Identify which cell holds the provided text, then report its [x, y] central coordinate. 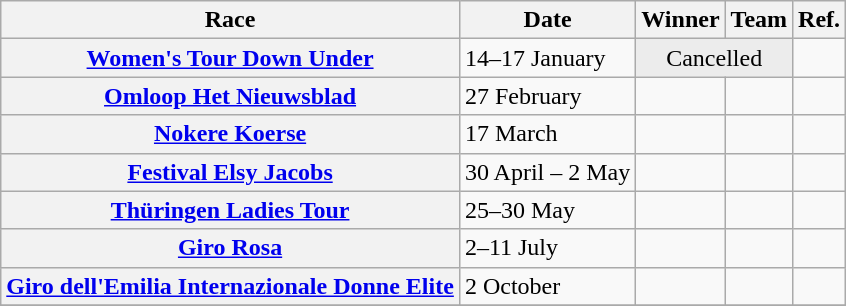
Winner [680, 20]
Festival Elsy Jacobs [230, 172]
Cancelled [714, 58]
27 February [547, 96]
2 October [547, 286]
Ref. [820, 20]
Date [547, 20]
17 March [547, 134]
Race [230, 20]
25–30 May [547, 210]
Omloop Het Nieuwsblad [230, 96]
Nokere Koerse [230, 134]
Giro dell'Emilia Internazionale Donne Elite [230, 286]
Team [759, 20]
30 April – 2 May [547, 172]
Giro Rosa [230, 248]
14–17 January [547, 58]
Women's Tour Down Under [230, 58]
2–11 July [547, 248]
Thüringen Ladies Tour [230, 210]
